For the text-containing cell, return its midpoint in [X, Y] coordinate format. 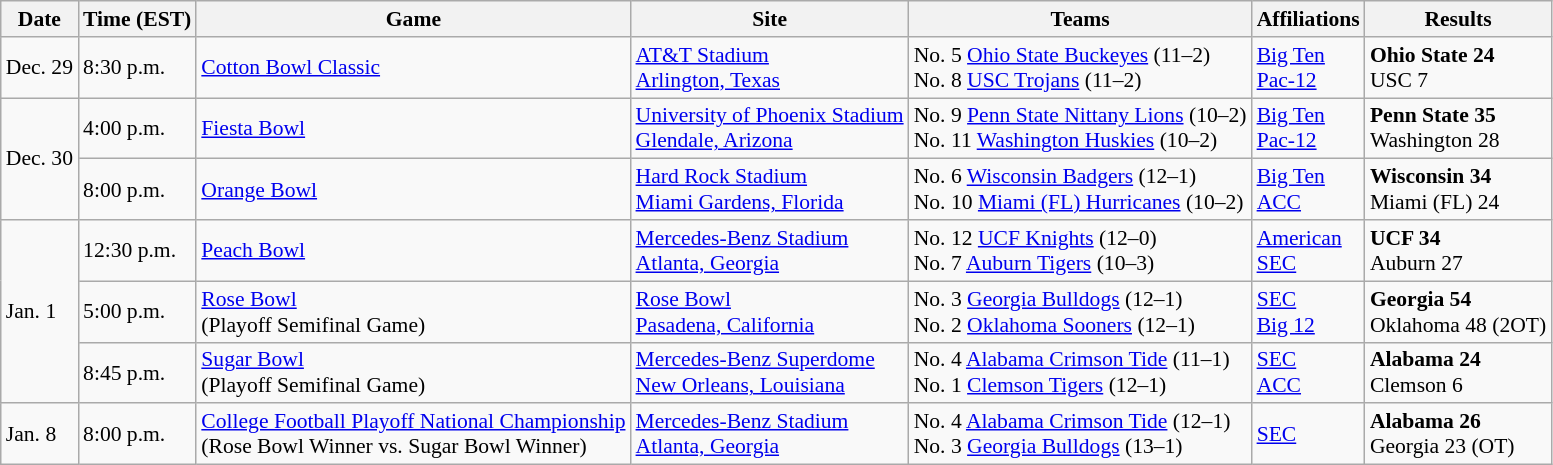
Affiliations [1308, 19]
Jan. 1 [40, 312]
No. 6 Wisconsin Badgers (12–1) No. 10 Miami (FL) Hurricanes (10–2) [1080, 190]
SECACC [1308, 372]
No. 9 Penn State Nittany Lions (10–2) No. 11 Washington Huskies (10–2) [1080, 128]
Mercedes-Benz SuperdomeNew Orleans, Louisiana [770, 372]
Dec. 30 [40, 159]
SECBig 12 [1308, 312]
Alabama 24Clemson 6 [1458, 372]
AT&T StadiumArlington, Texas [770, 68]
8:45 p.m. [137, 372]
Dec. 29 [40, 68]
12:30 p.m. [137, 250]
Rose Bowl(Playoff Semifinal Game) [413, 312]
Site [770, 19]
5:00 p.m. [137, 312]
Cotton Bowl Classic [413, 68]
Game [413, 19]
Jan. 8 [40, 434]
Wisconsin 34 Miami (FL) 24 [1458, 190]
8:30 p.m. [137, 68]
Date [40, 19]
Sugar Bowl(Playoff Semifinal Game) [413, 372]
No. 3 Georgia Bulldogs (12–1)No. 2 Oklahoma Sooners (12–1) [1080, 312]
Results [1458, 19]
Orange Bowl [413, 190]
No. 12 UCF Knights (12–0) No. 7 Auburn Tigers (10–3) [1080, 250]
No. 5 Ohio State Buckeyes (11–2) No. 8 USC Trojans (11–2) [1080, 68]
UCF 34Auburn 27 [1458, 250]
Hard Rock StadiumMiami Gardens, Florida [770, 190]
Penn State 35 Washington 28 [1458, 128]
University of Phoenix StadiumGlendale, Arizona [770, 128]
American SEC [1308, 250]
Alabama 26Georgia 23 (OT) [1458, 434]
Georgia 54Oklahoma 48 (2OT) [1458, 312]
No. 4 Alabama Crimson Tide (12–1)No. 3 Georgia Bulldogs (13–1) [1080, 434]
Rose BowlPasadena, California [770, 312]
4:00 p.m. [137, 128]
No. 4 Alabama Crimson Tide (11–1)No. 1 Clemson Tigers (12–1) [1080, 372]
SEC [1308, 434]
Time (EST) [137, 19]
Ohio State 24 USC 7 [1458, 68]
Teams [1080, 19]
Peach Bowl [413, 250]
Big Ten ACC [1308, 190]
Fiesta Bowl [413, 128]
College Football Playoff National Championship(Rose Bowl Winner vs. Sugar Bowl Winner) [413, 434]
